Provide the (X, Y) coordinate of the cell's center where the given text is located.  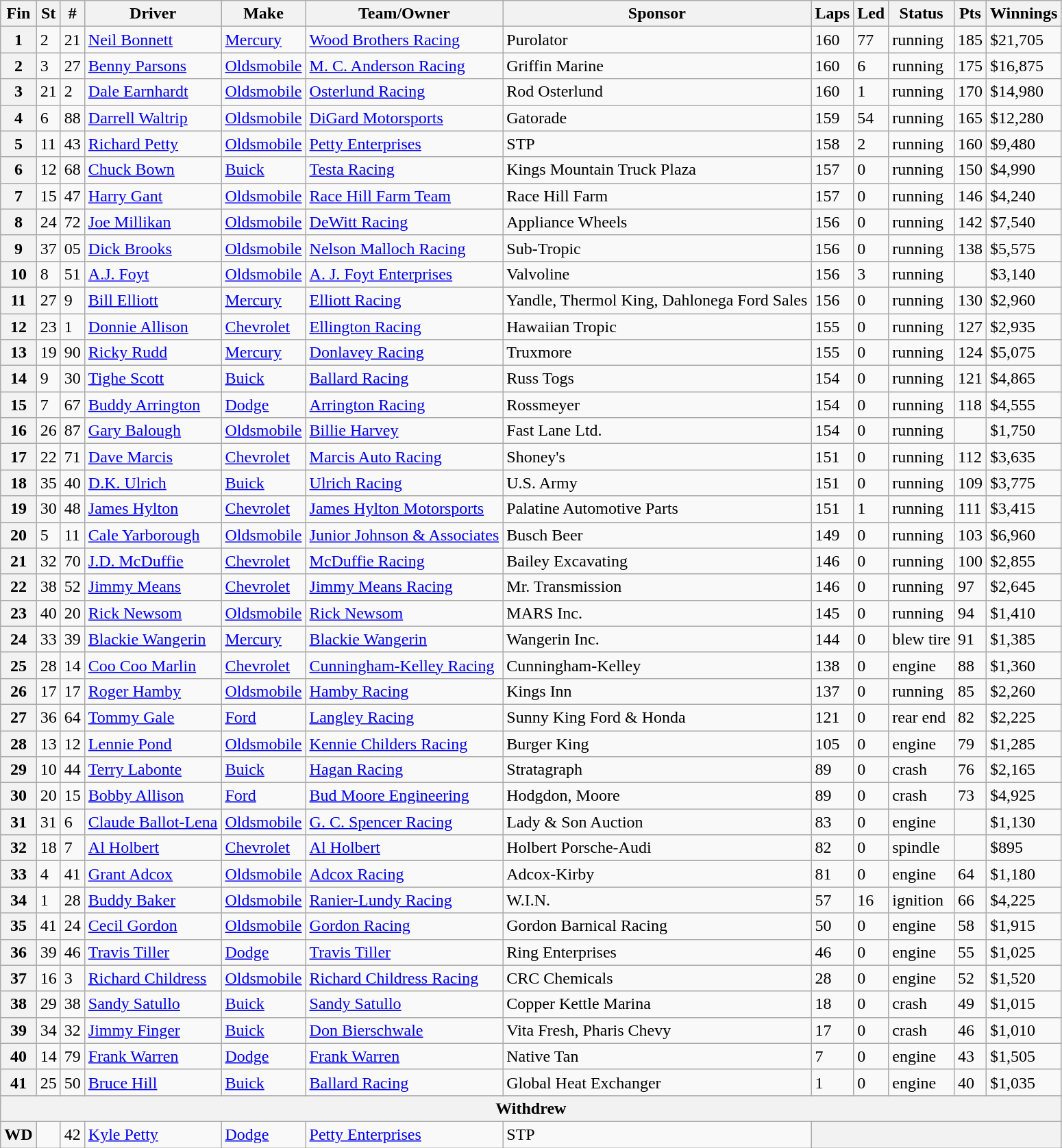
Ellington Racing (404, 327)
Buddy Arrington (153, 405)
$21,705 (1024, 40)
109 (970, 483)
Kennie Childers Racing (404, 743)
Tommy Gale (153, 717)
Jimmy Means Racing (404, 587)
57 (832, 900)
$1,360 (1024, 665)
68 (73, 170)
Shoney's (657, 457)
$1,130 (1024, 822)
$1,520 (1024, 978)
111 (970, 509)
Testa Racing (404, 170)
$1,025 (1024, 952)
Purolator (657, 40)
83 (832, 822)
Arrington Racing (404, 405)
90 (73, 353)
Busch Beer (657, 535)
Native Tan (657, 1056)
42 (73, 1134)
$895 (1024, 848)
87 (73, 431)
Kings Inn (657, 691)
Valvoline (657, 274)
Copper Kettle Marina (657, 1004)
Donnie Allison (153, 327)
rear end (922, 717)
$2,260 (1024, 691)
Chuck Bown (153, 170)
Elliott Racing (404, 300)
170 (970, 92)
$4,225 (1024, 900)
$1,750 (1024, 431)
Nelson Malloch Racing (404, 248)
Kyle Petty (153, 1134)
Junior Johnson & Associates (404, 535)
Richard Childress (153, 978)
Sponsor (657, 14)
$5,575 (1024, 248)
149 (832, 535)
$4,990 (1024, 170)
Vita Fresh, Pharis Chevy (657, 1030)
Yandle, Thermol King, Dahlonega Ford Sales (657, 300)
Bruce Hill (153, 1082)
71 (73, 457)
Ranier-Lundy Racing (404, 900)
Ulrich Racing (404, 483)
72 (73, 222)
Bill Elliott (153, 300)
66 (970, 900)
81 (832, 874)
J.D. McDuffie (153, 561)
$2,855 (1024, 561)
Hamby Racing (404, 691)
Led (872, 14)
$4,865 (1024, 379)
$1,915 (1024, 926)
Adcox Racing (404, 874)
$6,960 (1024, 535)
U.S. Army (657, 483)
$4,925 (1024, 796)
91 (970, 639)
Lennie Pond (153, 743)
Buddy Baker (153, 900)
Joe Millikan (153, 222)
185 (970, 40)
112 (970, 457)
Bailey Excavating (657, 561)
70 (73, 561)
Gordon Racing (404, 926)
Ricky Rudd (153, 353)
54 (872, 118)
Richard Childress Racing (404, 978)
D.K. Ulrich (153, 483)
Palatine Automotive Parts (657, 509)
47 (73, 196)
Claude Ballot-Lena (153, 822)
Bobby Allison (153, 796)
$3,775 (1024, 483)
Truxmore (657, 353)
McDuffie Racing (404, 561)
Cale Yarborough (153, 535)
Wood Brothers Racing (404, 40)
100 (970, 561)
$12,280 (1024, 118)
$1,180 (1024, 874)
Burger King (657, 743)
Stratagraph (657, 770)
Don Bierschwale (404, 1030)
Ring Enterprises (657, 952)
48 (73, 509)
Appliance Wheels (657, 222)
$3,415 (1024, 509)
Billie Harvey (404, 431)
Gary Balough (153, 431)
A.J. Foyt (153, 274)
$2,960 (1024, 300)
Sub-Tropic (657, 248)
Dave Marcis (153, 457)
Adcox-Kirby (657, 874)
ignition (922, 900)
Hodgdon, Moore (657, 796)
Coo Coo Marlin (153, 665)
Bud Moore Engineering (404, 796)
WD (18, 1134)
$2,645 (1024, 587)
94 (970, 613)
Race Hill Farm Team (404, 196)
77 (872, 40)
Race Hill Farm (657, 196)
DeWitt Racing (404, 222)
Lady & Son Auction (657, 822)
Darrell Waltrip (153, 118)
$2,935 (1024, 327)
Team/Owner (404, 14)
Grant Adcox (153, 874)
$1,285 (1024, 743)
Richard Petty (153, 144)
Russ Togs (657, 379)
127 (970, 327)
67 (73, 405)
Laps (832, 14)
105 (832, 743)
Rossmeyer (657, 405)
Fin (18, 14)
Holbert Porsche-Audi (657, 848)
Roger Hamby (153, 691)
Griffin Marine (657, 66)
M. C. Anderson Racing (404, 66)
CRC Chemicals (657, 978)
Sunny King Ford & Honda (657, 717)
$1,505 (1024, 1056)
$1,410 (1024, 613)
$2,225 (1024, 717)
118 (970, 405)
Hawaiian Tropic (657, 327)
Jimmy Means (153, 587)
A. J. Foyt Enterprises (404, 274)
Donlavey Racing (404, 353)
130 (970, 300)
44 (73, 770)
Jimmy Finger (153, 1030)
MARS Inc. (657, 613)
49 (970, 1004)
124 (970, 353)
Osterlund Racing (404, 92)
Terry Labonte (153, 770)
Cunningham-Kelley Racing (404, 665)
$4,240 (1024, 196)
103 (970, 535)
Rod Osterlund (657, 92)
blew tire (922, 639)
Gordon Barnical Racing (657, 926)
158 (832, 144)
Driver (153, 14)
150 (970, 170)
$9,480 (1024, 144)
159 (832, 118)
Langley Racing (404, 717)
Dale Earnhardt (153, 92)
Kings Mountain Truck Plaza (657, 170)
Fast Lane Ltd. (657, 431)
Status (922, 14)
$3,140 (1024, 274)
Tighe Scott (153, 379)
Pts (970, 14)
Benny Parsons (153, 66)
$1,010 (1024, 1030)
Marcis Auto Racing (404, 457)
Dick Brooks (153, 248)
$14,980 (1024, 92)
Neil Bonnett (153, 40)
$1,015 (1024, 1004)
$7,540 (1024, 222)
Gatorade (657, 118)
$1,035 (1024, 1082)
05 (73, 248)
Global Heat Exchanger (657, 1082)
James Hylton Motorsports (404, 509)
58 (970, 926)
$4,555 (1024, 405)
$3,635 (1024, 457)
$2,165 (1024, 770)
76 (970, 770)
# (73, 14)
137 (832, 691)
144 (832, 639)
St (48, 14)
$1,385 (1024, 639)
Withdrew (531, 1108)
142 (970, 222)
Winnings (1024, 14)
$16,875 (1024, 66)
97 (970, 587)
51 (73, 274)
165 (970, 118)
85 (970, 691)
$5,075 (1024, 353)
Cunningham-Kelley (657, 665)
73 (970, 796)
James Hylton (153, 509)
Wangerin Inc. (657, 639)
Mr. Transmission (657, 587)
spindle (922, 848)
G. C. Spencer Racing (404, 822)
W.I.N. (657, 900)
DiGard Motorsports (404, 118)
Hagan Racing (404, 770)
175 (970, 66)
Cecil Gordon (153, 926)
55 (970, 952)
Harry Gant (153, 196)
145 (832, 613)
Make (263, 14)
